Output the (x, y) coordinate of the center of the cell containing the given text.  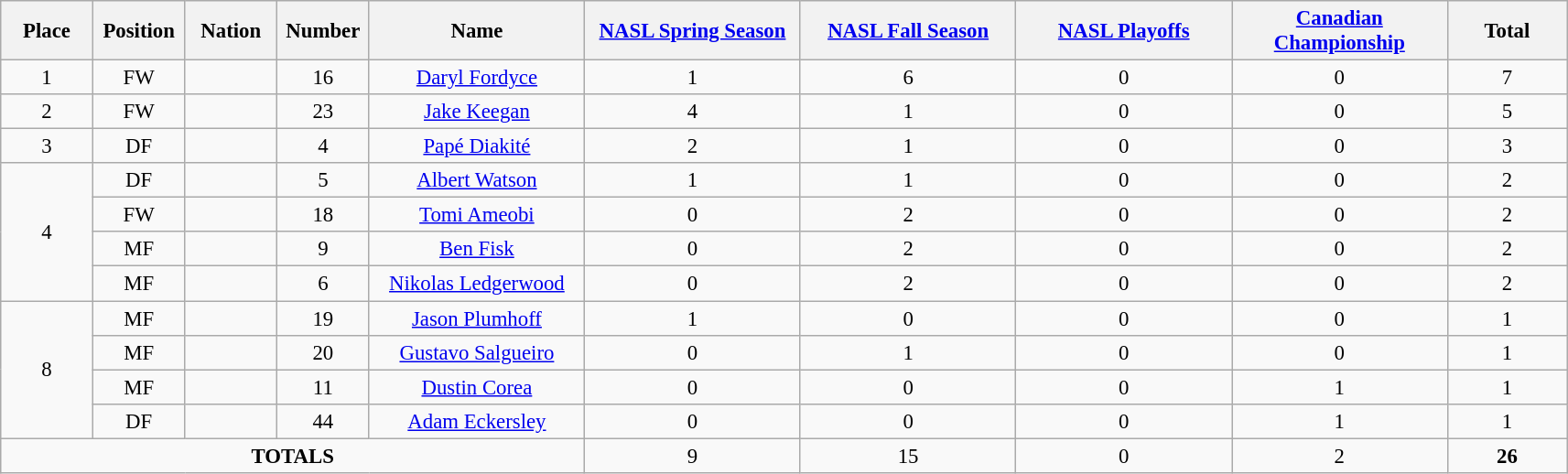
20 (324, 352)
Canadian Championship (1340, 31)
TOTALS (293, 456)
Papé Diakité (477, 146)
Albert Watson (477, 180)
Place (48, 31)
23 (324, 112)
NASL Playoffs (1124, 31)
Gustavo Salgueiro (477, 352)
16 (324, 78)
44 (324, 421)
Adam Eckersley (477, 421)
NASL Spring Season (693, 31)
Dustin Corea (477, 387)
Daryl Fordyce (477, 78)
Name (477, 31)
7 (1507, 78)
Number (324, 31)
Tomi Ameobi (477, 215)
8 (48, 370)
NASL Fall Season (908, 31)
19 (324, 318)
Nikolas Ledgerwood (477, 284)
11 (324, 387)
26 (1507, 456)
Jason Plumhoff (477, 318)
Position (139, 31)
Ben Fisk (477, 250)
18 (324, 215)
Nation (231, 31)
Jake Keegan (477, 112)
Total (1507, 31)
15 (908, 456)
